Capture the cell that displays the provided text and extract its (X, Y) central coordinate. 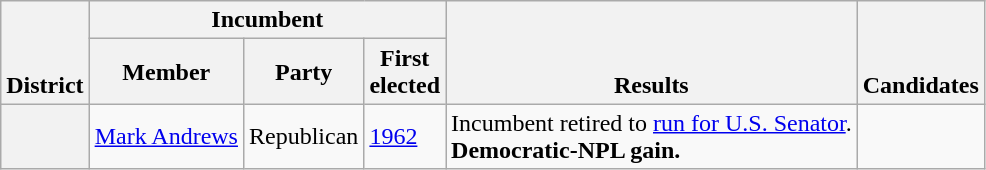
Candidates (920, 52)
Party (303, 72)
Member (166, 72)
Mark Andrews (166, 136)
Results (652, 52)
Firstelected (405, 72)
Incumbent (267, 20)
Republican (303, 136)
1962 (405, 136)
District (45, 52)
Incumbent retired to run for U.S. Senator.Democratic-NPL gain. (652, 136)
